Identify which cell holds the provided text, then report its (x, y) central coordinate. 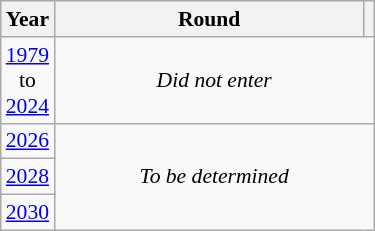
Year (28, 19)
To be determined (214, 176)
Round (209, 19)
1979to2024 (28, 80)
2030 (28, 213)
Did not enter (214, 80)
2026 (28, 141)
2028 (28, 177)
